From the cell containing the given text, extract its center point as [X, Y] coordinate. 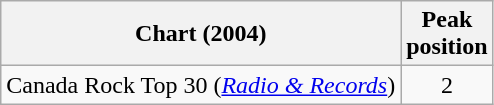
2 [447, 85]
Chart (2004) [201, 34]
Peakposition [447, 34]
Canada Rock Top 30 (Radio & Records) [201, 85]
